Output the [x, y] coordinate of the center of the cell containing the given text.  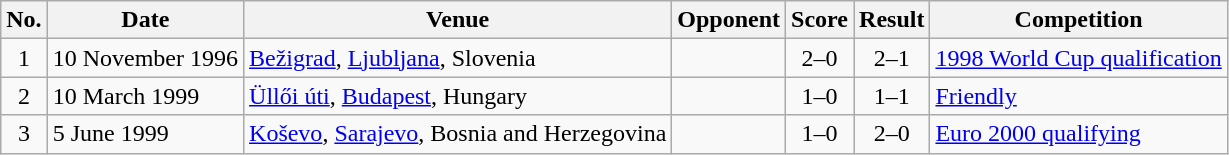
Venue [458, 20]
1 [24, 58]
Competition [1078, 20]
Result [892, 20]
Üllői úti, Budapest, Hungary [458, 96]
1–1 [892, 96]
Score [820, 20]
Date [145, 20]
Friendly [1078, 96]
3 [24, 134]
Euro 2000 qualifying [1078, 134]
2–1 [892, 58]
No. [24, 20]
2 [24, 96]
10 November 1996 [145, 58]
Koševo, Sarajevo, Bosnia and Herzegovina [458, 134]
10 March 1999 [145, 96]
1998 World Cup qualification [1078, 58]
Bežigrad, Ljubljana, Slovenia [458, 58]
Opponent [729, 20]
5 June 1999 [145, 134]
